Determine the (x, y) coordinate at the center of the cell enclosing the given text.  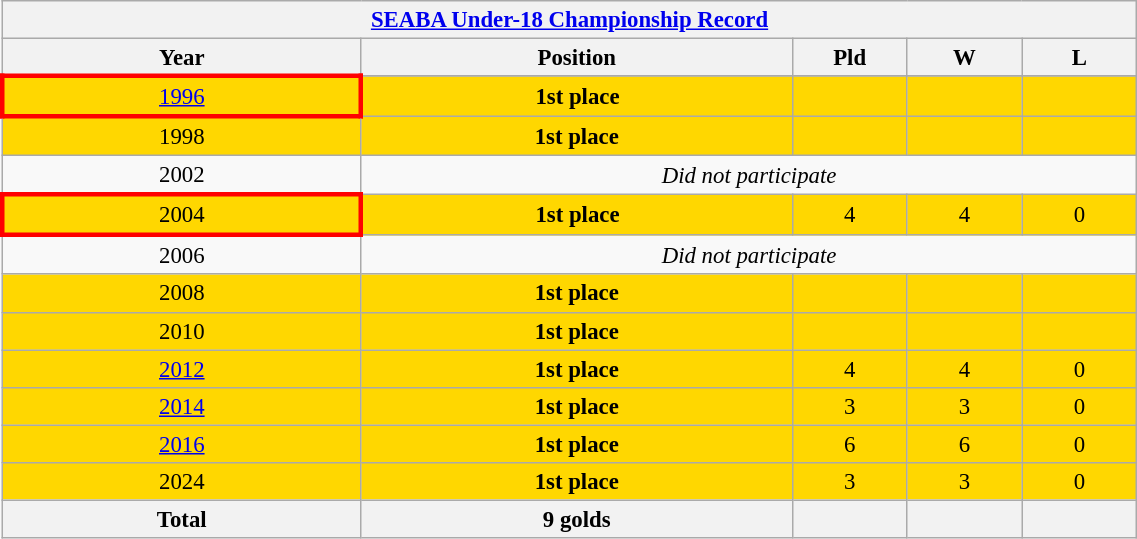
2004 (182, 216)
Pld (850, 58)
L (1080, 58)
1996 (182, 96)
2014 (182, 406)
2024 (182, 482)
W (964, 58)
2006 (182, 256)
Position (576, 58)
2002 (182, 176)
Year (182, 58)
1998 (182, 136)
2016 (182, 444)
2008 (182, 294)
SEABA Under-18 Championship Record (570, 20)
2012 (182, 369)
9 golds (576, 519)
2010 (182, 331)
Total (182, 519)
